From the cell containing the given text, extract its center point as [x, y] coordinate. 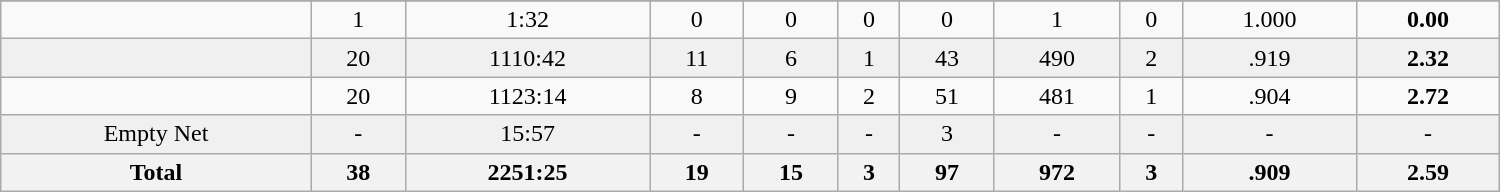
0.00 [1428, 20]
43 [947, 58]
15 [791, 172]
1:32 [527, 20]
8 [697, 96]
9 [791, 96]
.904 [1270, 96]
1123:14 [527, 96]
19 [697, 172]
Total [156, 172]
1110:42 [527, 58]
972 [1057, 172]
2251:25 [527, 172]
38 [358, 172]
481 [1057, 96]
97 [947, 172]
Empty Net [156, 134]
2.32 [1428, 58]
15:57 [527, 134]
51 [947, 96]
.919 [1270, 58]
2.59 [1428, 172]
2.72 [1428, 96]
.909 [1270, 172]
6 [791, 58]
1.000 [1270, 20]
490 [1057, 58]
11 [697, 58]
